Output the [X, Y] coordinate of the center of the cell containing the given text.  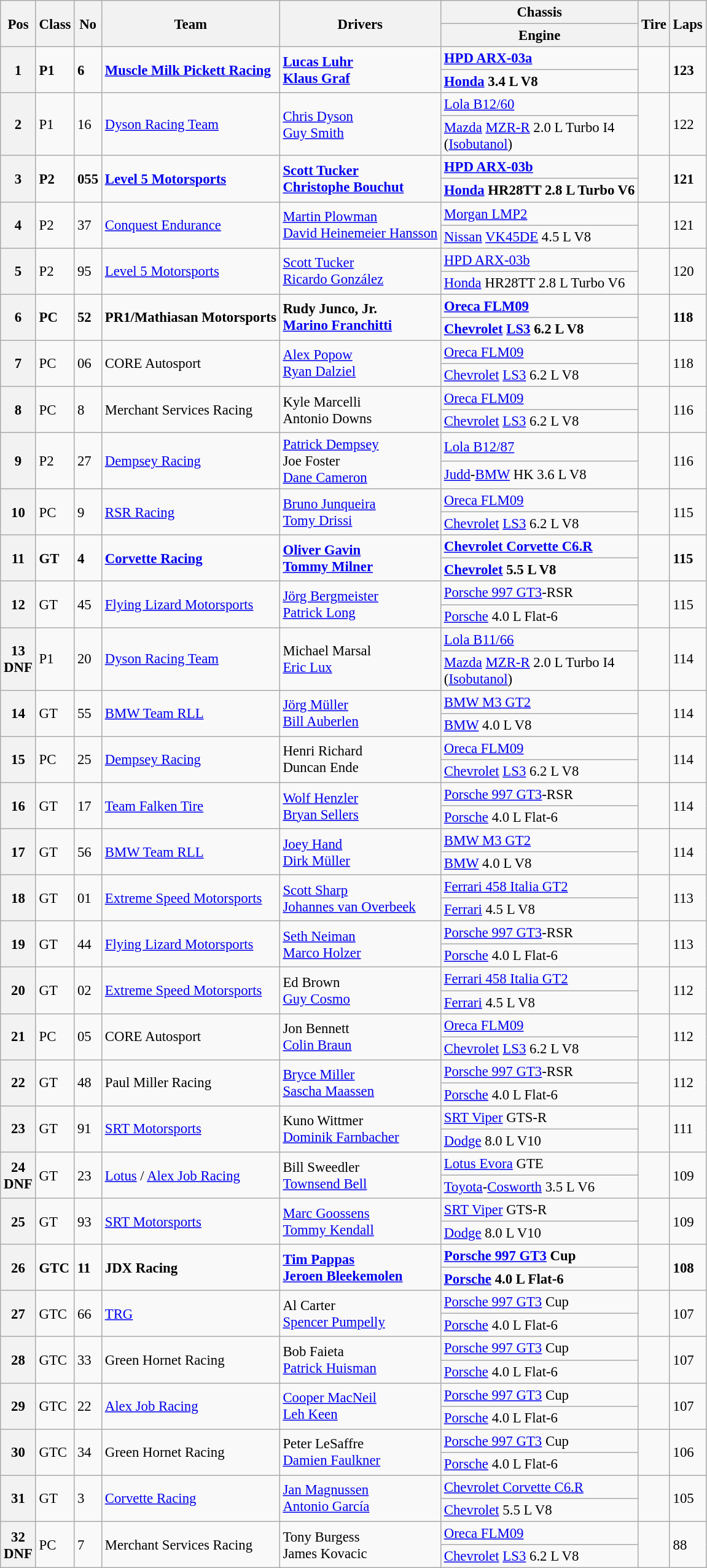
15 [18, 759]
Seth Neiman Marco Holzer [360, 945]
Lotus Evora GTE [539, 1164]
Kuno Wittmer Dominik Farnbacher [360, 1129]
28 [18, 1360]
1 [18, 70]
Judd-BMW HK 3.6 L V8 [539, 475]
Martin Plowman David Heinemeier Hansson [360, 225]
Chassis [539, 12]
26 [18, 1268]
123 [688, 70]
Scott Sharp Johannes van Overbeek [360, 898]
19 [18, 945]
34 [88, 1452]
Lola B12/60 [539, 104]
Bryce Miller Sascha Maassen [360, 1082]
Jörg Müller Bill Auberlen [360, 714]
Pos [18, 23]
Class [55, 23]
33 [88, 1360]
Michael Marsal Eric Lux [360, 659]
31 [18, 1499]
Alex Popow Ryan Dalziel [360, 364]
TRG [190, 1313]
055 [88, 179]
Honda 3.4 L V8 [539, 82]
Tire [654, 23]
Conquest Endurance [190, 225]
122 [688, 124]
Jon Bennett Colin Braun [360, 1037]
Lola B12/87 [539, 447]
55 [88, 714]
Drivers [360, 23]
Patrick Dempsey Joe Foster Dane Cameron [360, 461]
05 [88, 1037]
PR1/Mathiasan Motorsports [190, 317]
12 [18, 604]
Jan Magnussen Antonio García [360, 1499]
Chris Dyson Guy Smith [360, 124]
Tim Pappas Jeroen Bleekemolen [360, 1268]
Team [190, 23]
Bob Faieta Patrick Huisman [360, 1360]
Team Falken Tire [190, 806]
Ed Brown Guy Cosmo [360, 990]
02 [88, 990]
Kyle Marcelli Antonio Downs [360, 409]
2 [18, 124]
Lucas Luhr Klaus Graf [360, 70]
Nissan VK45DE 4.5 L V8 [539, 236]
Joey Hand Dirk Müller [360, 852]
Oliver Gavin Tommy Milner [360, 558]
14 [18, 714]
48 [88, 1082]
10 [18, 512]
Bill Sweedler Townsend Bell [360, 1176]
Scott Tucker Ricardo González [360, 271]
Peter LeSaffre Damien Faulkner [360, 1452]
44 [88, 945]
91 [88, 1129]
HPD ARX-03a [539, 58]
13DNF [18, 659]
Tony Burgess James Kovacic [360, 1544]
Paul Miller Racing [190, 1082]
106 [688, 1452]
56 [88, 852]
No [88, 23]
JDX Racing [190, 1268]
Jörg Bergmeister Patrick Long [360, 604]
06 [88, 364]
21 [18, 1037]
Laps [688, 23]
Lotus / Alex Job Racing [190, 1176]
29 [18, 1406]
66 [88, 1313]
30 [18, 1452]
Marc Goossens Tommy Kendall [360, 1221]
Henri Richard Duncan Ende [360, 759]
Scott Tucker Christophe Bouchut [360, 179]
Rudy Junco, Jr. Marino Franchitti [360, 317]
Toyota-Cosworth 3.5 L V6 [539, 1187]
45 [88, 604]
5 [18, 271]
88 [688, 1544]
Cooper MacNeil Leh Keen [360, 1406]
52 [88, 317]
Morgan LMP2 [539, 214]
Al Carter Spencer Pumpelly [360, 1313]
24DNF [18, 1176]
18 [18, 898]
93 [88, 1221]
Alex Job Racing [190, 1406]
01 [88, 898]
Wolf Henzler Bryan Sellers [360, 806]
105 [688, 1499]
111 [688, 1129]
120 [688, 271]
Muscle Milk Pickett Racing [190, 70]
37 [88, 225]
Lola B11/66 [539, 639]
95 [88, 271]
Bruno Junqueira Tomy Drissi [360, 512]
Engine [539, 36]
108 [688, 1268]
32DNF [18, 1544]
RSR Racing [190, 512]
